Find where the given text appears and provide that cell's center as (X, Y) coordinate. 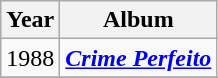
Album (138, 20)
1988 (30, 58)
Crime Perfeito (138, 58)
Year (30, 20)
